Return the [X, Y] coordinate for the center point of the cell that contains the specified text.  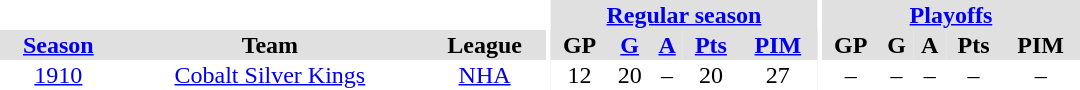
1910 [58, 75]
Regular season [684, 15]
Season [58, 45]
NHA [484, 75]
Playoffs [951, 15]
Team [270, 45]
27 [778, 75]
League [484, 45]
Cobalt Silver Kings [270, 75]
12 [580, 75]
